From the cell containing the given text, extract its center point as (x, y) coordinate. 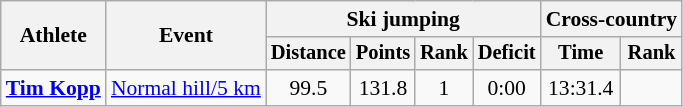
Ski jumping (404, 19)
13:31.4 (581, 88)
Tim Kopp (54, 88)
1 (444, 88)
0:00 (507, 88)
Normal hill/5 km (186, 88)
Event (186, 36)
99.5 (308, 88)
Distance (308, 54)
131.8 (383, 88)
Athlete (54, 36)
Cross-country (612, 19)
Points (383, 54)
Deficit (507, 54)
Time (581, 54)
